Detect which cell encompasses the target text, then output its [X, Y] center coordinate. 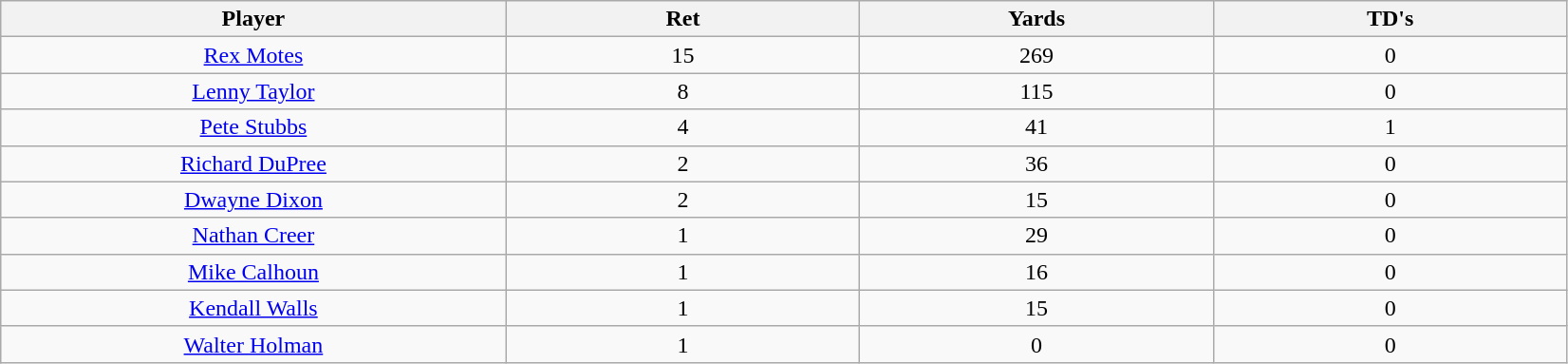
Ret [683, 19]
Rex Motes [253, 55]
8 [683, 91]
29 [1036, 236]
Yards [1036, 19]
Lenny Taylor [253, 91]
269 [1036, 55]
41 [1036, 127]
16 [1036, 272]
Richard DuPree [253, 163]
Kendall Walls [253, 308]
Pete Stubbs [253, 127]
Nathan Creer [253, 236]
115 [1036, 91]
Walter Holman [253, 344]
4 [683, 127]
TD's [1390, 19]
Dwayne Dixon [253, 200]
36 [1036, 163]
Player [253, 19]
Mike Calhoun [253, 272]
